Capture the cell that displays the provided text and extract its [X, Y] central coordinate. 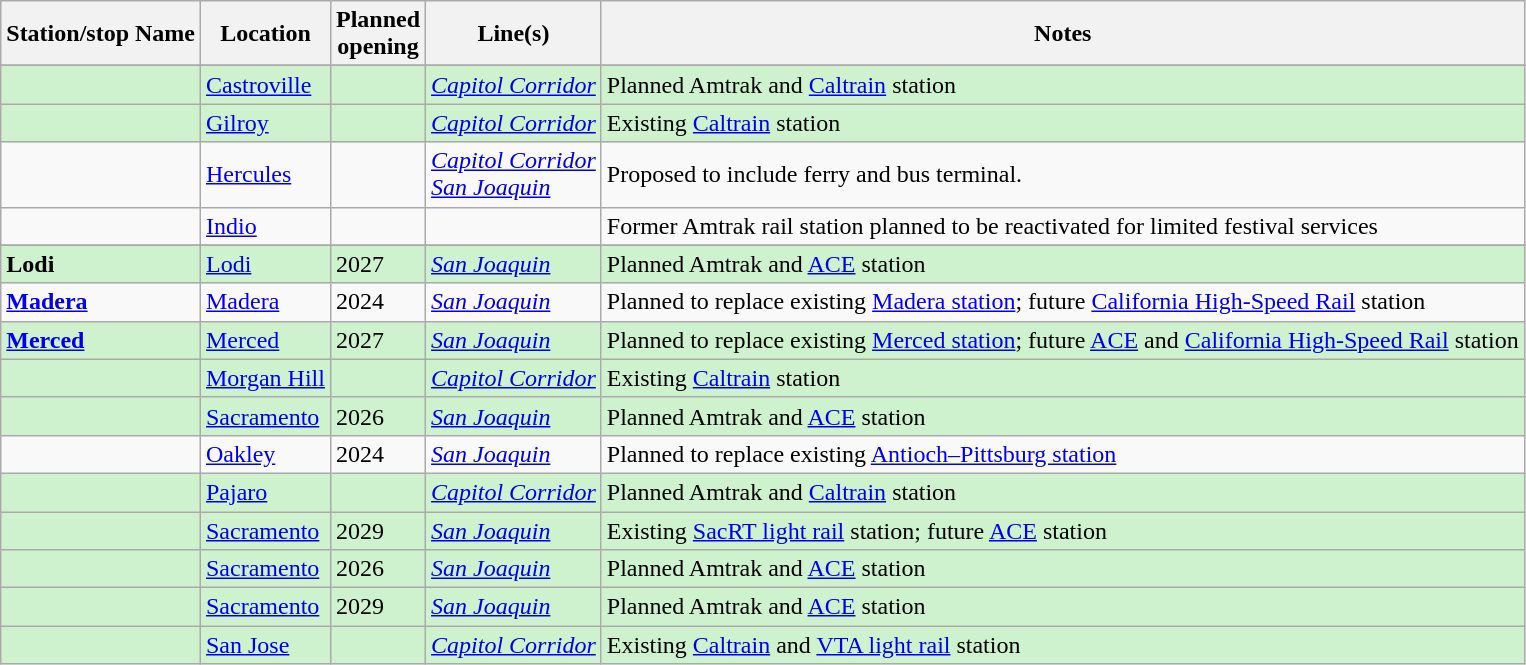
Plannedopening [378, 34]
Morgan Hill [265, 378]
Oakley [265, 454]
Existing Caltrain and VTA light rail station [1062, 645]
Indio [265, 226]
Notes [1062, 34]
San Jose [265, 645]
Planned to replace existing Madera station; future California High-Speed Rail station [1062, 302]
Castroville [265, 85]
Location [265, 34]
Existing SacRT light rail station; future ACE station [1062, 531]
Pajaro [265, 492]
Gilroy [265, 123]
Planned to replace existing Antioch–Pittsburg station [1062, 454]
Planned to replace existing Merced station; future ACE and California High-Speed Rail station [1062, 340]
Capitol CorridorSan Joaquin [514, 174]
Station/stop Name [101, 34]
Former Amtrak rail station planned to be reactivated for limited festival services [1062, 226]
Hercules [265, 174]
Line(s) [514, 34]
Proposed to include ferry and bus terminal. [1062, 174]
